Identify which cell holds the provided text, then report its (x, y) central coordinate. 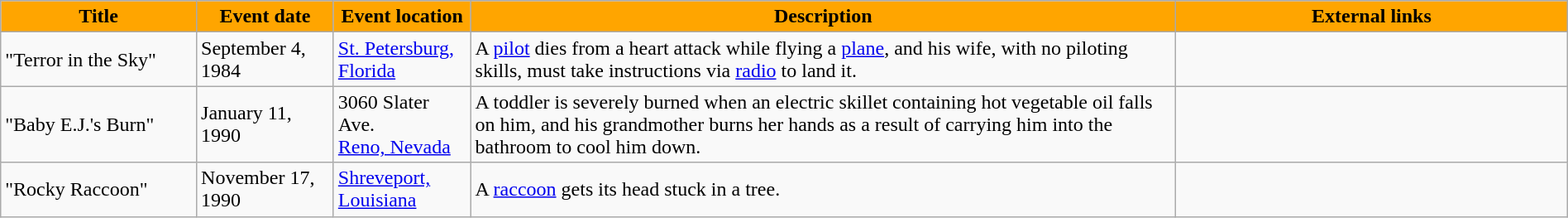
Description (824, 17)
St. Petersburg, Florida (402, 60)
A pilot dies from a heart attack while flying a plane, and his wife, with no piloting skills, must take instructions via radio to land it. (824, 60)
Event location (402, 17)
September 4, 1984 (265, 60)
External links (1372, 17)
Event date (265, 17)
A raccoon gets its head stuck in a tree. (824, 189)
Title (99, 17)
November 17, 1990 (265, 189)
Shreveport, Louisiana (402, 189)
"Baby E.J.'s Burn" (99, 124)
"Terror in the Sky" (99, 60)
3060 Slater Ave.Reno, Nevada (402, 124)
January 11, 1990 (265, 124)
"Rocky Raccoon" (99, 189)
